Detect which cell encompasses the target text, then output its (x, y) center coordinate. 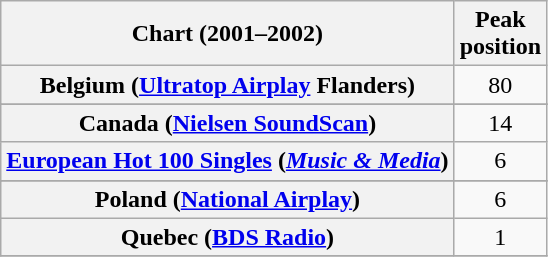
Belgium (Ultratop Airplay Flanders) (228, 85)
European Hot 100 Singles (Music & Media) (228, 161)
Peakposition (500, 34)
80 (500, 85)
Chart (2001–2002) (228, 34)
14 (500, 123)
Canada (Nielsen SoundScan) (228, 123)
1 (500, 237)
Quebec (BDS Radio) (228, 237)
Poland (National Airplay) (228, 199)
